Pinpoint the cell where the given text exists, returning its (X, Y) midpoint coordinate. 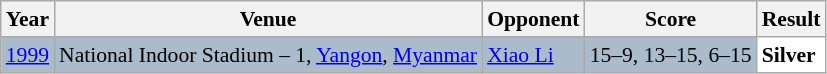
Opponent (534, 19)
Result (792, 19)
Year (28, 19)
Score (671, 19)
Venue (268, 19)
Xiao Li (534, 55)
Silver (792, 55)
National Indoor Stadium – 1, Yangon, Myanmar (268, 55)
1999 (28, 55)
15–9, 13–15, 6–15 (671, 55)
